Extract the [X, Y] coordinate from the center of the cell holding the provided text.  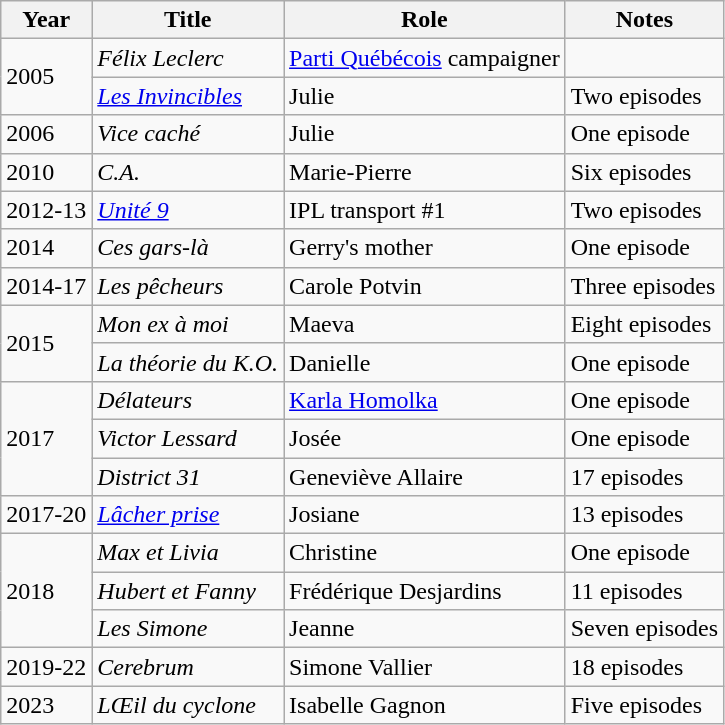
Maeva [425, 324]
Geneviève Allaire [425, 477]
2017-20 [46, 515]
2023 [46, 705]
Marie-Pierre [425, 172]
Hubert et Fanny [188, 591]
Seven episodes [644, 629]
Christine [425, 553]
District 31 [188, 477]
Six episodes [644, 172]
IPL transport #1 [425, 210]
11 episodes [644, 591]
Vice caché [188, 134]
Victor Lessard [188, 438]
2006 [46, 134]
2005 [46, 77]
Eight episodes [644, 324]
Three episodes [644, 286]
Unité 9 [188, 210]
2010 [46, 172]
2012-13 [46, 210]
2019-22 [46, 667]
2014 [46, 248]
Notes [644, 20]
Josée [425, 438]
C.A. [188, 172]
Les Simone [188, 629]
2014-17 [46, 286]
Josiane [425, 515]
Max et Livia [188, 553]
LŒil du cyclone [188, 705]
La théorie du K.O. [188, 362]
Isabelle Gagnon [425, 705]
Gerry's mother [425, 248]
Simone Vallier [425, 667]
Title [188, 20]
Cerebrum [188, 667]
Five episodes [644, 705]
Jeanne [425, 629]
Year [46, 20]
2015 [46, 343]
Carole Potvin [425, 286]
Role [425, 20]
17 episodes [644, 477]
Les Invincibles [188, 96]
Délateurs [188, 400]
Frédérique Desjardins [425, 591]
Les pêcheurs [188, 286]
18 episodes [644, 667]
2018 [46, 591]
Félix Leclerc [188, 58]
Mon ex à moi [188, 324]
13 episodes [644, 515]
Ces gars-là [188, 248]
Parti Québécois campaigner [425, 58]
Lâcher prise [188, 515]
Danielle [425, 362]
Karla Homolka [425, 400]
2017 [46, 438]
